Scan for the cell matching the given text and deliver its (X, Y) coordinate at center. 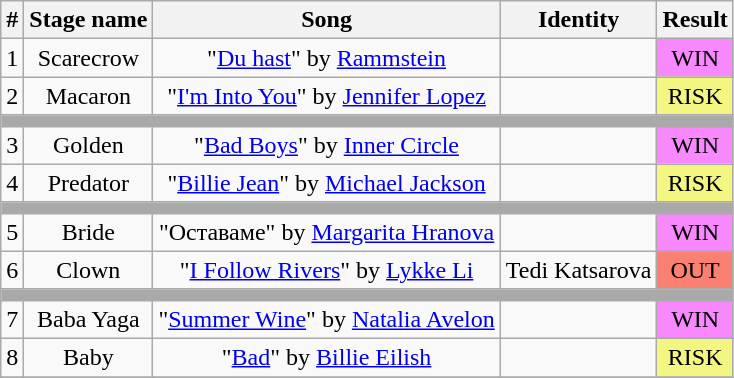
"Billie Jean" by Michael Jackson (326, 183)
Macaron (88, 96)
6 (12, 270)
Golden (88, 145)
Result (695, 20)
OUT (695, 270)
Scarecrow (88, 58)
Song (326, 20)
7 (12, 319)
4 (12, 183)
Baby (88, 357)
Clown (88, 270)
3 (12, 145)
1 (12, 58)
"Bad Boys" by Inner Circle (326, 145)
Predator (88, 183)
Bride (88, 232)
"I Follow Rivers" by Lykke Li (326, 270)
"Оставаме" by Margarita Hranova (326, 232)
Identity (578, 20)
# (12, 20)
5 (12, 232)
Stage name (88, 20)
Baba Yaga (88, 319)
8 (12, 357)
2 (12, 96)
Tedi Katsarova (578, 270)
"I'm Into You" by Jennifer Lopez (326, 96)
"Summer Wine" by Natalia Avelon (326, 319)
"Bad" by Billie Eilish (326, 357)
"Du hast" by Rammstein (326, 58)
